Return [x, y] of the center of cell containing provided text 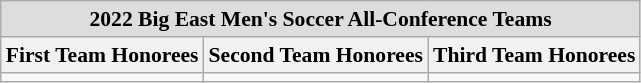
First Team Honorees [102, 55]
Third Team Honorees [534, 55]
Second Team Honorees [316, 55]
2022 Big East Men's Soccer All-Conference Teams [321, 19]
